Search for the cell housing the specified text and yield its (x, y) center coordinate. 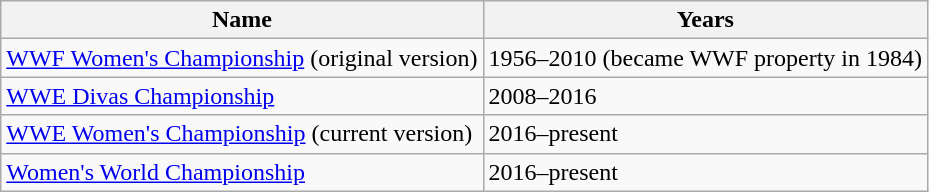
WWE Women's Championship (current version) (242, 134)
Women's World Championship (242, 172)
2008–2016 (706, 96)
WWE Divas Championship (242, 96)
Years (706, 20)
Name (242, 20)
WWF Women's Championship (original version) (242, 58)
1956–2010 (became WWF property in 1984) (706, 58)
